Return the [x, y] coordinate for the center point of the cell that contains the specified text.  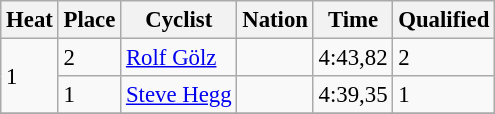
Steve Hegg [179, 95]
Place [89, 20]
4:43,82 [353, 58]
Nation [275, 20]
Heat [30, 20]
Cyclist [179, 20]
Qualified [444, 20]
Rolf Gölz [179, 58]
Time [353, 20]
4:39,35 [353, 95]
